Determine the [x, y] coordinate at the center of the cell enclosing the given text.  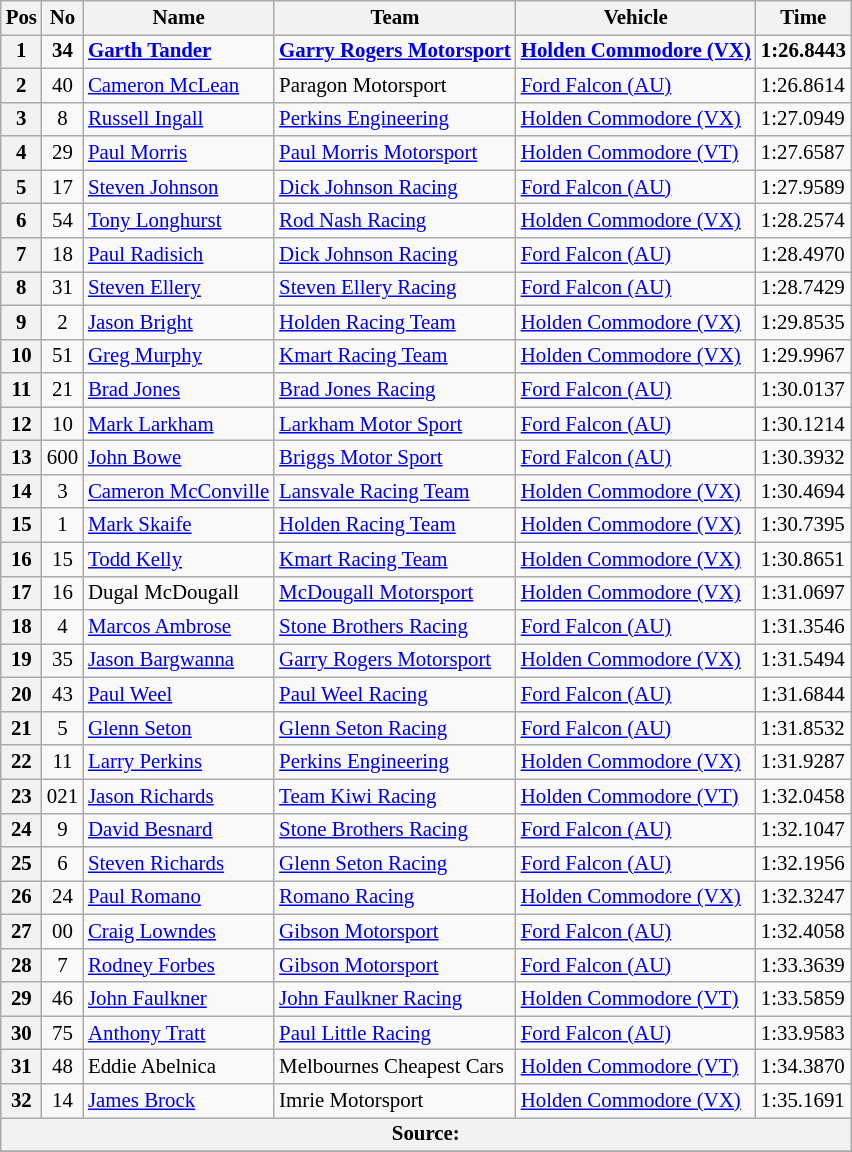
Jason Richards [178, 796]
1:32.1047 [804, 830]
48 [62, 1067]
1:31.9287 [804, 762]
1:30.3932 [804, 458]
Todd Kelly [178, 559]
Lansvale Racing Team [395, 491]
Steven Richards [178, 864]
1:27.6587 [804, 153]
1:30.4694 [804, 491]
1:29.9967 [804, 356]
1:28.2574 [804, 221]
32 [22, 1101]
23 [22, 796]
Larkham Motor Sport [395, 424]
1:30.7395 [804, 525]
12 [22, 424]
1:32.4058 [804, 931]
Cameron McConville [178, 491]
John Bowe [178, 458]
Cameron McLean [178, 85]
1:30.8651 [804, 559]
Paul Morris Motorsport [395, 153]
David Besnard [178, 830]
Dugal McDougall [178, 593]
Marcos Ambrose [178, 627]
James Brock [178, 1101]
Steven Ellery Racing [395, 288]
1:31.5494 [804, 661]
46 [62, 999]
1:33.9583 [804, 1033]
1:27.9589 [804, 187]
1:33.3639 [804, 965]
Glenn Seton [178, 728]
1:31.0697 [804, 593]
Craig Lowndes [178, 931]
Paul Morris [178, 153]
Brad Jones [178, 390]
Larry Perkins [178, 762]
Steven Johnson [178, 187]
1:26.8614 [804, 85]
54 [62, 221]
Paul Weel [178, 695]
Brad Jones Racing [395, 390]
1:28.4970 [804, 255]
1:32.1956 [804, 864]
28 [22, 965]
75 [62, 1033]
1:32.3247 [804, 898]
Greg Murphy [178, 356]
00 [62, 931]
Imrie Motorsport [395, 1101]
No [62, 18]
021 [62, 796]
1:29.8535 [804, 322]
25 [22, 864]
1:27.0949 [804, 119]
Team Kiwi Racing [395, 796]
13 [22, 458]
Name [178, 18]
John Faulkner Racing [395, 999]
51 [62, 356]
22 [22, 762]
Tony Longhurst [178, 221]
34 [62, 51]
Rodney Forbes [178, 965]
Jason Bright [178, 322]
Anthony Tratt [178, 1033]
Time [804, 18]
Pos [22, 18]
1:33.5859 [804, 999]
26 [22, 898]
20 [22, 695]
Garth Tander [178, 51]
Steven Ellery [178, 288]
1:34.3870 [804, 1067]
27 [22, 931]
1:32.0458 [804, 796]
Paul Weel Racing [395, 695]
Romano Racing [395, 898]
Rod Nash Racing [395, 221]
1:35.1691 [804, 1101]
Paul Little Racing [395, 1033]
1:30.0137 [804, 390]
40 [62, 85]
Mark Larkham [178, 424]
19 [22, 661]
Jason Bargwanna [178, 661]
Paragon Motorsport [395, 85]
Paul Romano [178, 898]
600 [62, 458]
Russell Ingall [178, 119]
1:31.6844 [804, 695]
Melbournes Cheapest Cars [395, 1067]
Eddie Abelnica [178, 1067]
1:26.8443 [804, 51]
43 [62, 695]
1:31.3546 [804, 627]
30 [22, 1033]
1:30.1214 [804, 424]
35 [62, 661]
Mark Skaife [178, 525]
Briggs Motor Sport [395, 458]
1:31.8532 [804, 728]
Paul Radisich [178, 255]
Team [395, 18]
McDougall Motorsport [395, 593]
Vehicle [636, 18]
John Faulkner [178, 999]
1:28.7429 [804, 288]
Source: [426, 1135]
